Detect which cell encompasses the target text, then output its [X, Y] center coordinate. 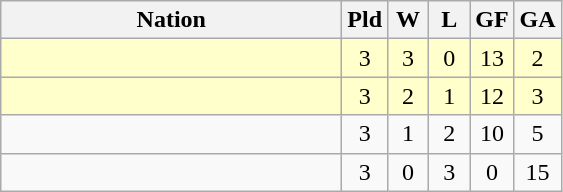
Pld [365, 20]
GF [492, 20]
10 [492, 134]
L [450, 20]
GA [538, 20]
5 [538, 134]
13 [492, 58]
W [408, 20]
Nation [172, 20]
12 [492, 96]
15 [538, 172]
